From the cell containing the given text, extract its center point as [x, y] coordinate. 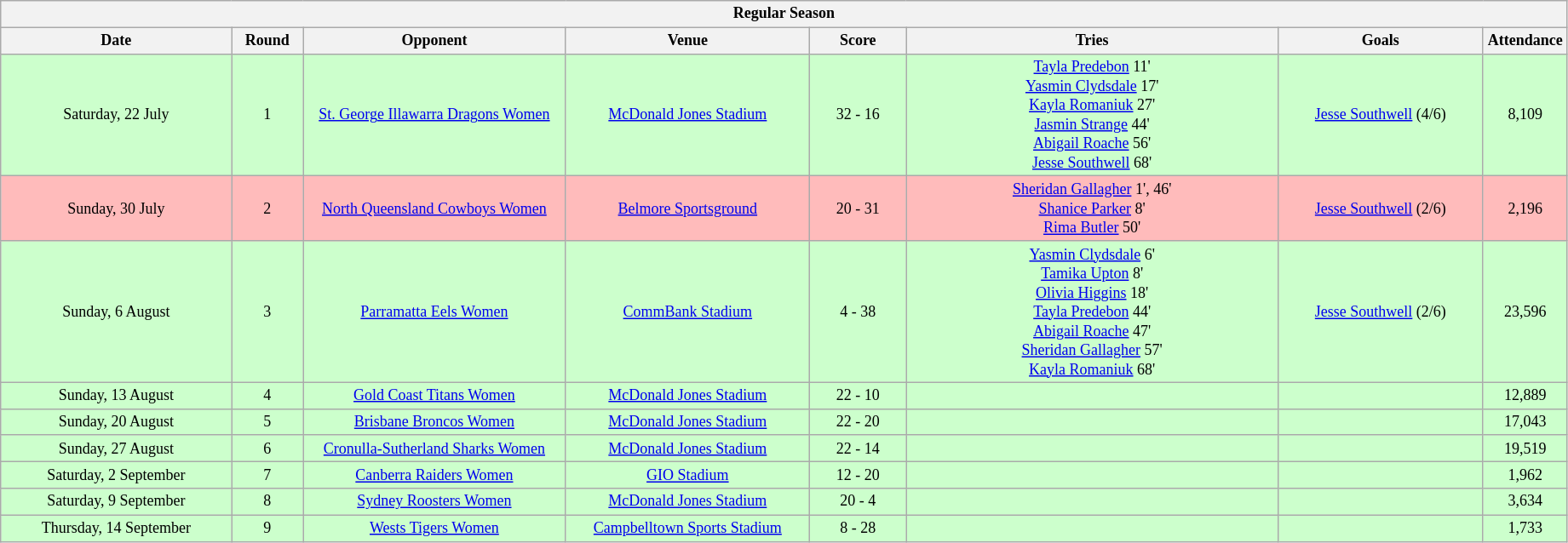
22 - 10 [858, 395]
Saturday, 2 September [116, 475]
Score [858, 41]
St. George Illawarra Dragons Women [434, 115]
Tayla Predebon 11' Yasmin Clydsdale 17' Kayla Romaniuk 27' Jasmin Strange 44' Abigail Roache 56' Jesse Southwell 68' [1092, 115]
4 - 38 [858, 312]
19,519 [1525, 448]
8 - 28 [858, 528]
CommBank Stadium [687, 312]
3,634 [1525, 502]
Opponent [434, 41]
1,733 [1525, 528]
Parramatta Eels Women [434, 312]
2,196 [1525, 209]
Venue [687, 41]
22 - 14 [858, 448]
Sydney Roosters Women [434, 502]
5 [267, 422]
12,889 [1525, 395]
17,043 [1525, 422]
Sunday, 20 August [116, 422]
Jesse Southwell (4/6) [1380, 115]
3 [267, 312]
GIO Stadium [687, 475]
8 [267, 502]
9 [267, 528]
2 [267, 209]
12 - 20 [858, 475]
Sheridan Gallagher 1', 46' Shanice Parker 8' Rima Butler 50' [1092, 209]
Wests Tigers Women [434, 528]
Canberra Raiders Women [434, 475]
Thursday, 14 September [116, 528]
1,962 [1525, 475]
6 [267, 448]
Cronulla-Sutherland Sharks Women [434, 448]
1 [267, 115]
20 - 4 [858, 502]
Saturday, 9 September [116, 502]
Sunday, 27 August [116, 448]
20 - 31 [858, 209]
Campbelltown Sports Stadium [687, 528]
Goals [1380, 41]
23,596 [1525, 312]
Yasmin Clydsdale 6' Tamika Upton 8' Olivia Higgins 18' Tayla Predebon 44' Abigail Roache 47' Sheridan Gallagher 57' Kayla Romaniuk 68' [1092, 312]
32 - 16 [858, 115]
Attendance [1525, 41]
Belmore Sportsground [687, 209]
Regular Season [784, 14]
8,109 [1525, 115]
Brisbane Broncos Women [434, 422]
North Queensland Cowboys Women [434, 209]
22 - 20 [858, 422]
Sunday, 13 August [116, 395]
Sunday, 6 August [116, 312]
Date [116, 41]
7 [267, 475]
Round [267, 41]
4 [267, 395]
Sunday, 30 July [116, 209]
Gold Coast Titans Women [434, 395]
Saturday, 22 July [116, 115]
Tries [1092, 41]
